Find where the given text appears and provide that cell's center as [x, y] coordinate. 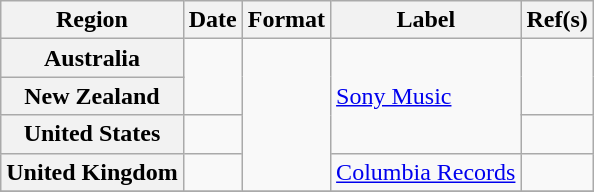
Sony Music [426, 96]
Australia [92, 58]
New Zealand [92, 96]
Columbia Records [426, 172]
Ref(s) [557, 20]
United Kingdom [92, 172]
United States [92, 134]
Format [286, 20]
Date [212, 20]
Region [92, 20]
Label [426, 20]
